Determine the (X, Y) coordinate at the center of the cell enclosing the given text.  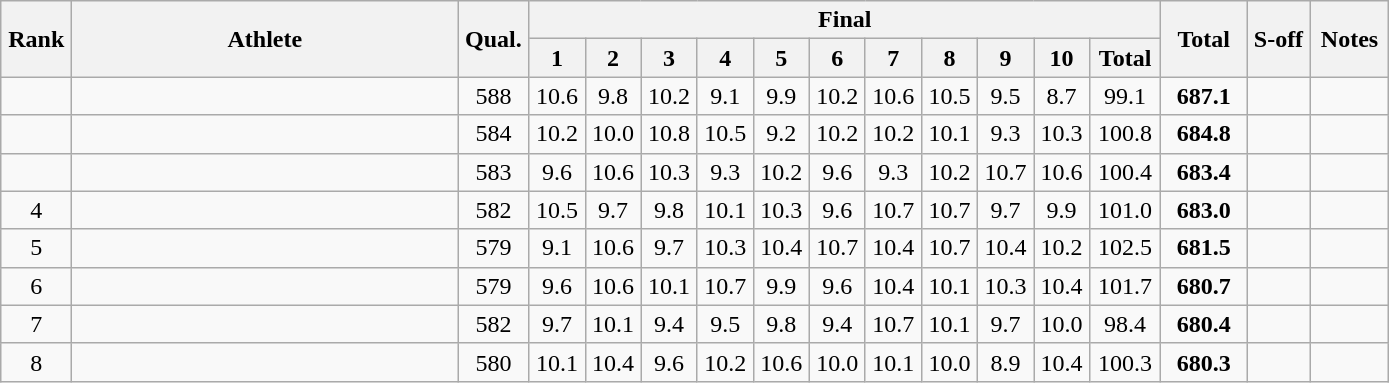
8.9 (1005, 362)
Rank (36, 39)
10.8 (669, 134)
99.1 (1126, 96)
584 (494, 134)
S-off (1279, 39)
680.4 (1204, 324)
680.3 (1204, 362)
583 (494, 172)
683.0 (1204, 210)
681.5 (1204, 248)
683.4 (1204, 172)
Athlete (265, 39)
3 (669, 58)
101.7 (1126, 286)
9.2 (781, 134)
Final (845, 20)
Notes (1350, 39)
102.5 (1126, 248)
687.1 (1204, 96)
98.4 (1126, 324)
1 (557, 58)
10 (1062, 58)
588 (494, 96)
680.7 (1204, 286)
Qual. (494, 39)
100.3 (1126, 362)
9 (1005, 58)
2 (613, 58)
101.0 (1126, 210)
580 (494, 362)
684.8 (1204, 134)
8.7 (1062, 96)
100.4 (1126, 172)
100.8 (1126, 134)
